From the cell containing the given text, extract its center point as (X, Y) coordinate. 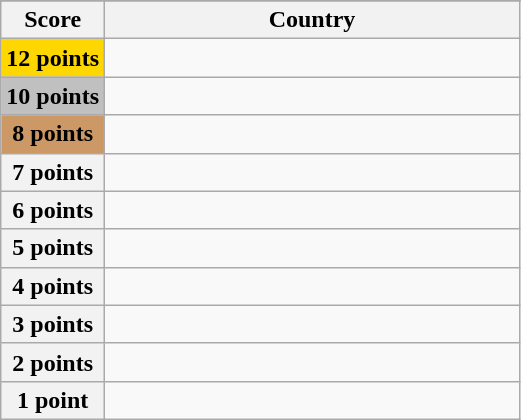
3 points (53, 324)
2 points (53, 362)
Country (312, 20)
12 points (53, 58)
7 points (53, 172)
10 points (53, 96)
8 points (53, 134)
1 point (53, 400)
5 points (53, 248)
4 points (53, 286)
6 points (53, 210)
Score (53, 20)
